For the text-containing cell, return its midpoint in [X, Y] coordinate format. 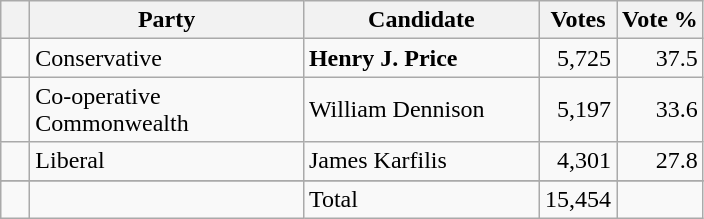
27.8 [660, 161]
15,454 [578, 199]
33.6 [660, 110]
Candidate [421, 20]
4,301 [578, 161]
Vote % [660, 20]
Co-operative Commonwealth [167, 110]
37.5 [660, 58]
Conservative [167, 58]
5,197 [578, 110]
Party [167, 20]
James Karfilis [421, 161]
Total [421, 199]
Henry J. Price [421, 58]
Votes [578, 20]
William Dennison [421, 110]
5,725 [578, 58]
Liberal [167, 161]
